Provide the (X, Y) coordinate of the cell's center where the given text is located.  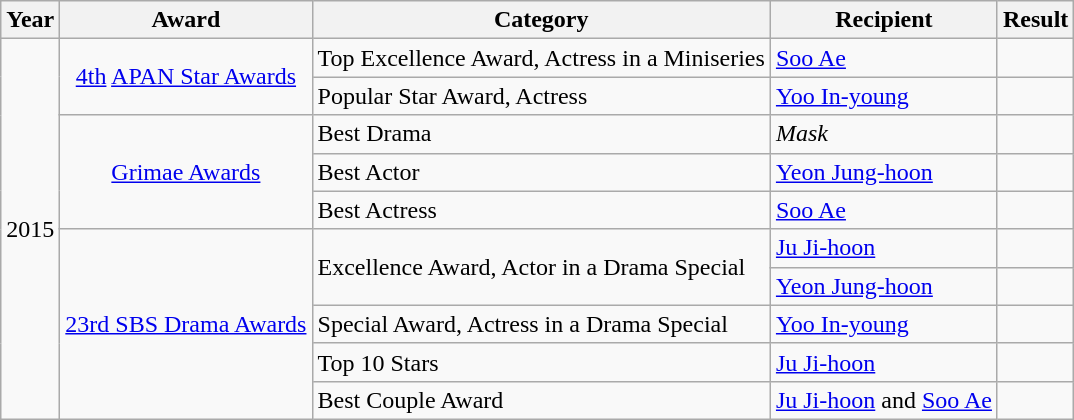
23rd SBS Drama Awards (186, 324)
Grimae Awards (186, 172)
Ju Ji-hoon and Soo Ae (884, 400)
Award (186, 20)
4th APAN Star Awards (186, 77)
Year (30, 20)
Excellence Award, Actor in a Drama Special (541, 267)
Top Excellence Award, Actress in a Miniseries (541, 58)
Best Actor (541, 172)
Best Couple Award (541, 400)
Result (1035, 20)
Top 10 Stars (541, 362)
Recipient (884, 20)
2015 (30, 230)
Special Award, Actress in a Drama Special (541, 324)
Popular Star Award, Actress (541, 96)
Best Drama (541, 134)
Mask (884, 134)
Best Actress (541, 210)
Category (541, 20)
